Extract the (X, Y) coordinate from the center of the cell holding the provided text.  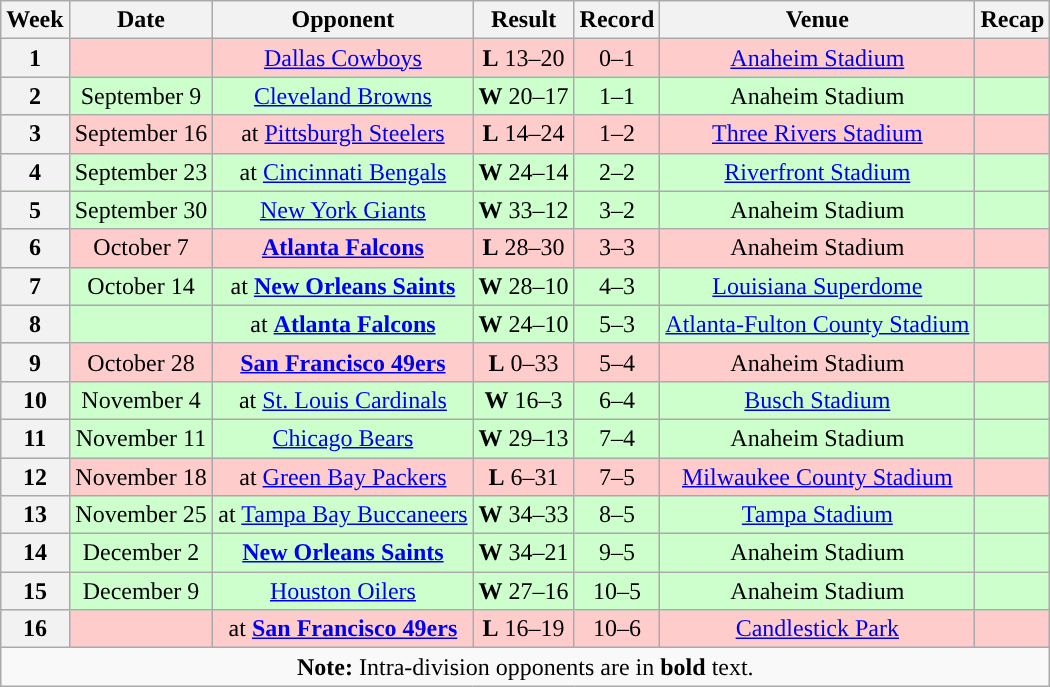
Louisiana Superdome (818, 286)
9–5 (617, 553)
W 34–21 (524, 553)
Note: Intra-division opponents are in bold text. (526, 667)
at St. Louis Cardinals (343, 400)
W 27–16 (524, 591)
15 (35, 591)
Three Rivers Stadium (818, 134)
October 28 (141, 362)
W 24–14 (524, 172)
Record (617, 20)
9 (35, 362)
1–2 (617, 134)
1 (35, 58)
7–5 (617, 477)
Candlestick Park (818, 629)
at San Francisco 49ers (343, 629)
W 24–10 (524, 324)
3–2 (617, 210)
at Tampa Bay Buccaneers (343, 515)
at Green Bay Packers (343, 477)
W 34–33 (524, 515)
December 2 (141, 553)
at Pittsburgh Steelers (343, 134)
Atlanta Falcons (343, 248)
at Atlanta Falcons (343, 324)
5–4 (617, 362)
10–6 (617, 629)
1–1 (617, 96)
5–3 (617, 324)
4 (35, 172)
Week (35, 20)
L 14–24 (524, 134)
8–5 (617, 515)
W 28–10 (524, 286)
2–2 (617, 172)
at New Orleans Saints (343, 286)
2 (35, 96)
October 14 (141, 286)
New York Giants (343, 210)
3–3 (617, 248)
13 (35, 515)
16 (35, 629)
7–4 (617, 438)
12 (35, 477)
14 (35, 553)
W 33–12 (524, 210)
7 (35, 286)
Tampa Stadium (818, 515)
November 25 (141, 515)
5 (35, 210)
4–3 (617, 286)
September 16 (141, 134)
11 (35, 438)
New Orleans Saints (343, 553)
December 9 (141, 591)
Busch Stadium (818, 400)
6–4 (617, 400)
10–5 (617, 591)
October 7 (141, 248)
November 18 (141, 477)
L 0–33 (524, 362)
September 30 (141, 210)
W 29–13 (524, 438)
Cleveland Browns (343, 96)
November 11 (141, 438)
Dallas Cowboys (343, 58)
6 (35, 248)
Chicago Bears (343, 438)
September 23 (141, 172)
L 6–31 (524, 477)
Atlanta-Fulton County Stadium (818, 324)
3 (35, 134)
W 20–17 (524, 96)
San Francisco 49ers (343, 362)
Opponent (343, 20)
L 16–19 (524, 629)
Riverfront Stadium (818, 172)
at Cincinnati Bengals (343, 172)
L 13–20 (524, 58)
Venue (818, 20)
0–1 (617, 58)
Date (141, 20)
L 28–30 (524, 248)
Recap (1012, 20)
8 (35, 324)
W 16–3 (524, 400)
Houston Oilers (343, 591)
September 9 (141, 96)
10 (35, 400)
Milwaukee County Stadium (818, 477)
November 4 (141, 400)
Result (524, 20)
